Determine the (x, y) coordinate at the center of the cell enclosing the given text.  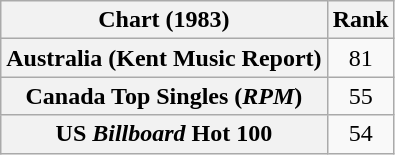
US Billboard Hot 100 (164, 134)
55 (360, 96)
Chart (1983) (164, 20)
81 (360, 58)
Australia (Kent Music Report) (164, 58)
Rank (360, 20)
54 (360, 134)
Canada Top Singles (RPM) (164, 96)
